Scan for the cell matching the given text and deliver its (X, Y) coordinate at center. 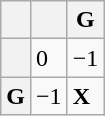
X (86, 96)
0 (48, 58)
